Output the (x, y) coordinate of the center of the cell containing the given text.  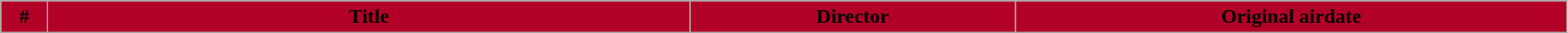
Original airdate (1291, 17)
Title (369, 17)
# (24, 17)
Director (853, 17)
